Find where the given text appears and provide that cell's center as [x, y] coordinate. 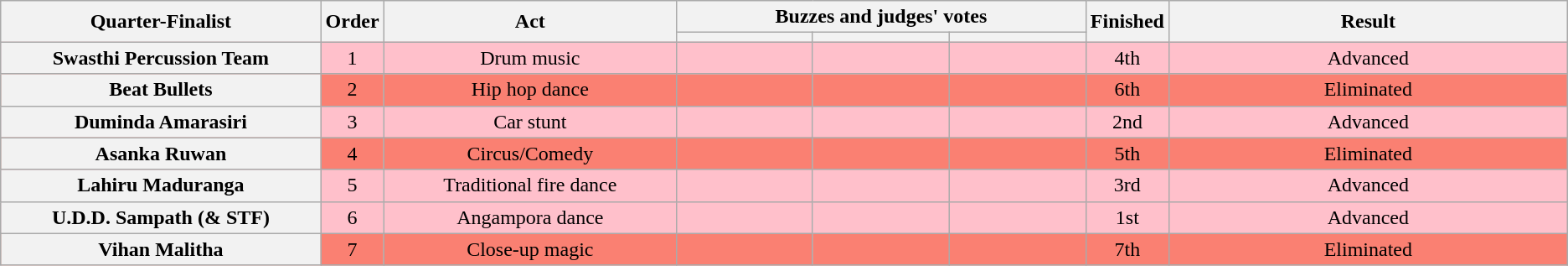
U.D.D. Sampath (& STF) [161, 217]
Circus/Comedy [529, 154]
Traditional fire dance [529, 185]
1st [1127, 217]
7th [1127, 249]
Vihan Malitha [161, 249]
6 [352, 217]
Hip hop dance [529, 90]
Result [1368, 22]
Duminda Amarasiri [161, 122]
Order [352, 22]
Car stunt [529, 122]
5 [352, 185]
4th [1127, 58]
Angampora dance [529, 217]
Close-up magic [529, 249]
2nd [1127, 122]
5th [1127, 154]
Lahiru Maduranga [161, 185]
Finished [1127, 22]
7 [352, 249]
Swasthi Percussion Team [161, 58]
3rd [1127, 185]
3 [352, 122]
2 [352, 90]
6th [1127, 90]
Asanka Ruwan [161, 154]
Quarter-Finalist [161, 22]
1 [352, 58]
Act [529, 22]
4 [352, 154]
Beat Bullets [161, 90]
Buzzes and judges' votes [881, 17]
Drum music [529, 58]
